Detect which cell encompasses the target text, then output its [X, Y] center coordinate. 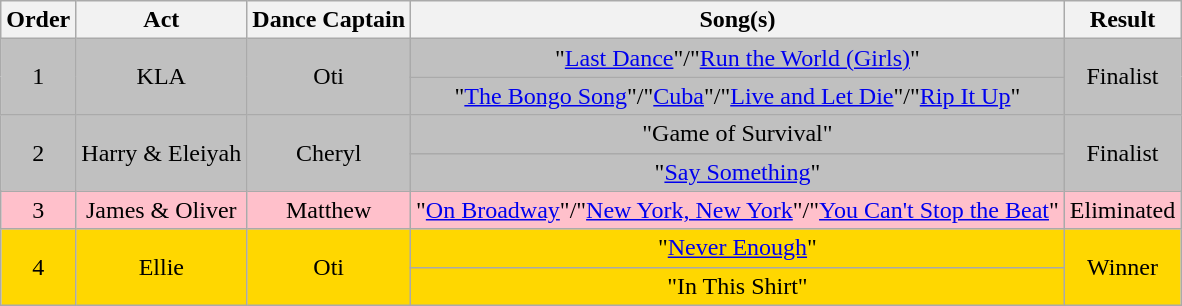
Harry & Eleiyah [162, 153]
"On Broadway"/"New York, New York"/"You Can't Stop the Beat" [738, 210]
KLA [162, 77]
4 [38, 267]
2 [38, 153]
3 [38, 210]
1 [38, 77]
Matthew [329, 210]
Winner [1122, 267]
Act [162, 20]
Dance Captain [329, 20]
James & Oliver [162, 210]
Song(s) [738, 20]
Result [1122, 20]
"Game of Survival" [738, 134]
Eliminated [1122, 210]
"In This Shirt" [738, 286]
"Last Dance"/"Run the World (Girls)" [738, 58]
"Say Something" [738, 172]
Cheryl [329, 153]
"The Bongo Song"/"Cuba"/"Live and Let Die"/"Rip It Up" [738, 96]
Ellie [162, 267]
"Never Enough" [738, 248]
Order [38, 20]
